Locate the cell with the specified text and output its (X, Y) center coordinate. 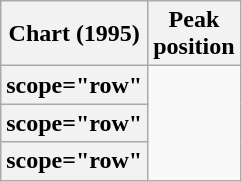
Chart (1995) (74, 34)
Peakposition (194, 34)
